Identify which cell holds the provided text, then report its (X, Y) central coordinate. 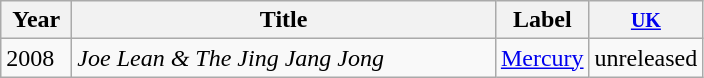
2008 (36, 58)
Label (542, 20)
UK (646, 20)
Joe Lean & The Jing Jang Jong (284, 58)
unreleased (646, 58)
Mercury (542, 58)
Title (284, 20)
Year (36, 20)
